From the cell containing the given text, extract its center point as (x, y) coordinate. 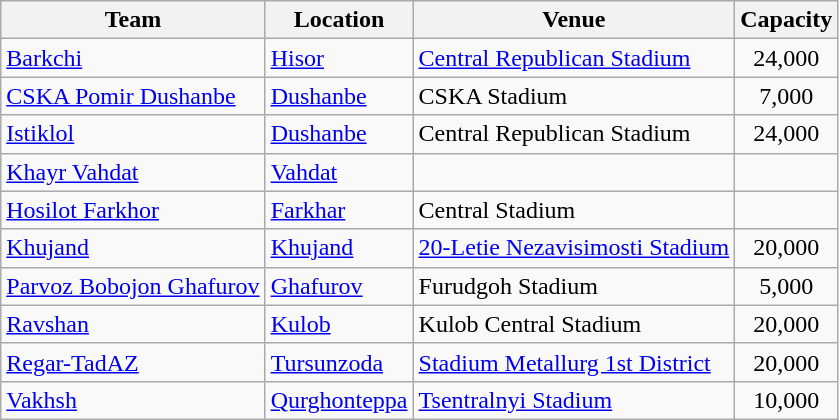
Vakhsh (133, 400)
Regar-TadAZ (133, 362)
Tsentralnyi Stadium (574, 400)
5,000 (786, 286)
Qurghonteppa (339, 400)
7,000 (786, 96)
Tursunzoda (339, 362)
Parvoz Bobojon Ghafurov (133, 286)
Khayr Vahdat (133, 172)
Kulob Central Stadium (574, 324)
Barkchi (133, 58)
Venue (574, 20)
Istiklol (133, 134)
Kulob (339, 324)
Farkhar (339, 210)
10,000 (786, 400)
Vahdat (339, 172)
Stadium Metallurg 1st District (574, 362)
Capacity (786, 20)
Ravshan (133, 324)
Central Stadium (574, 210)
Team (133, 20)
Furudgoh Stadium (574, 286)
CSKA Stadium (574, 96)
20-Letie Nezavisimosti Stadium (574, 248)
Hisor (339, 58)
Ghafurov (339, 286)
Location (339, 20)
Hosilot Farkhor (133, 210)
CSKA Pomir Dushanbe (133, 96)
